Identify which cell holds the provided text, then report its [x, y] central coordinate. 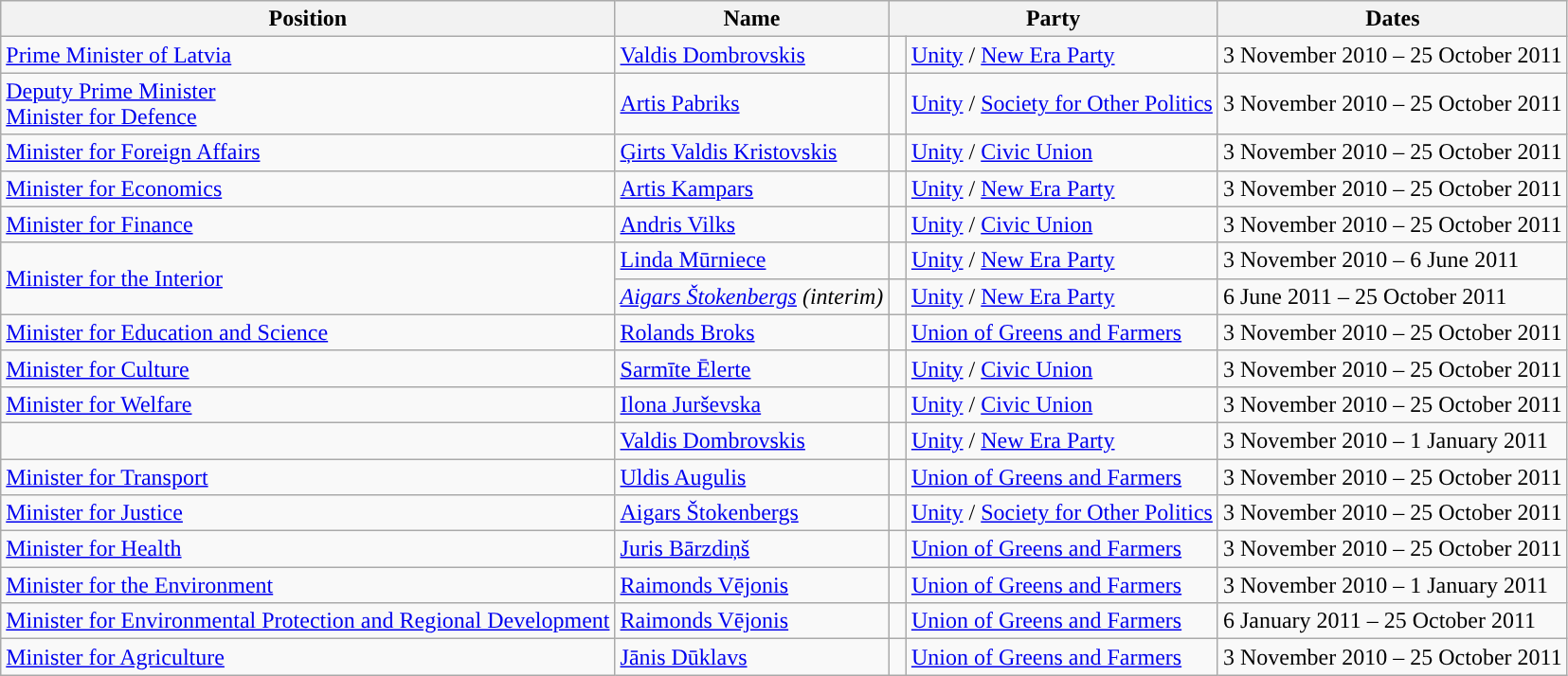
Artis Kampars [752, 188]
Minister for Welfare [308, 404]
Andris Vilks [752, 224]
Minister for Economics [308, 188]
Artis Pabriks [752, 104]
Deputy Prime MinisterMinister for Defence [308, 104]
Minister for the Environment [308, 585]
Jānis Dūklavs [752, 657]
Minister for Foreign Affairs [308, 152]
6 June 2011 – 25 October 2011 [1393, 296]
Minister for Transport [308, 476]
Name [752, 19]
Aigars Štokenbergs [752, 513]
Ilona Jurševska [752, 404]
Minister for Finance [308, 224]
Position [308, 19]
Ģirts Valdis Kristovskis [752, 152]
Juris Bārzdiņš [752, 549]
Linda Mūrniece [752, 260]
Uldis Augulis [752, 476]
Minister for Education and Science [308, 332]
Rolands Broks [752, 332]
Dates [1393, 19]
Party [1054, 19]
6 January 2011 – 25 October 2011 [1393, 621]
Minister for the Interior [308, 278]
Prime Minister of Latvia [308, 55]
Minister for Environmental Protection and Regional Development [308, 621]
3 November 2010 – 6 June 2011 [1393, 260]
Minister for Health [308, 549]
Sarmīte Ēlerte [752, 368]
Minister for Justice [308, 513]
Minister for Agriculture [308, 657]
Minister for Culture [308, 368]
Aigars Štokenbergs (interim) [752, 296]
